Identify which cell holds the provided text, then report its (x, y) central coordinate. 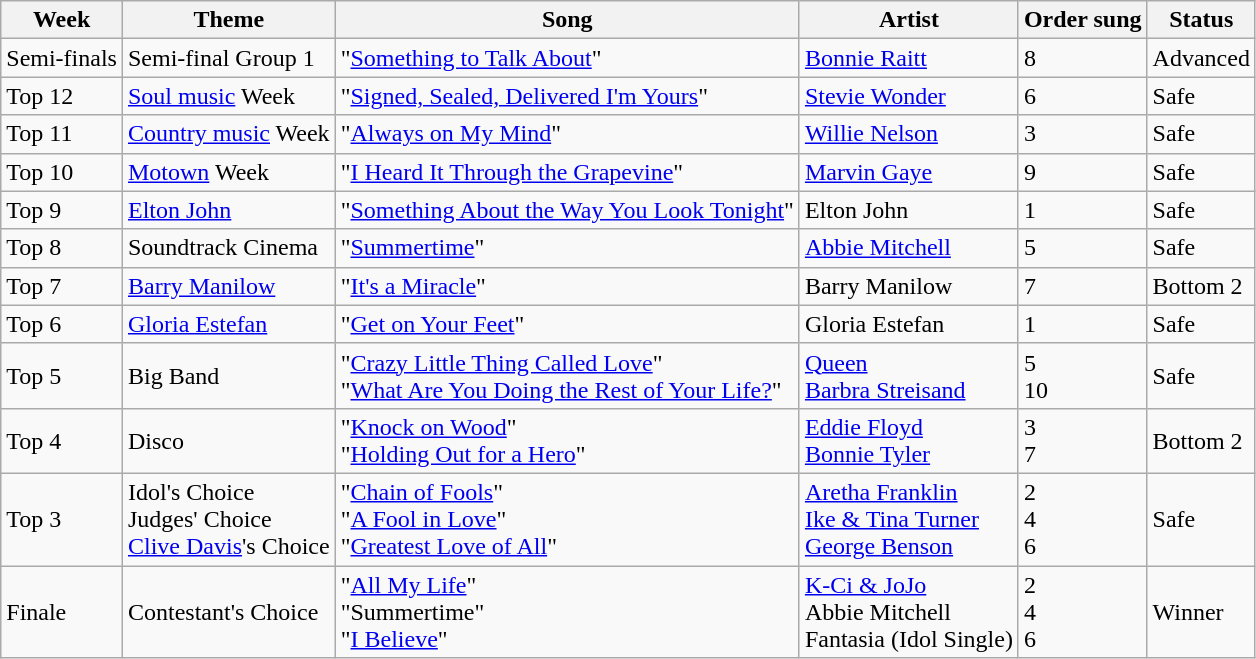
Top 4 (62, 440)
Marvin Gaye (908, 172)
Aretha FranklinIke & Tina TurnerGeorge Benson (908, 519)
Advanced (1201, 58)
Artist (908, 20)
QueenBarbra Streisand (908, 376)
"Something About the Way You Look Tonight" (567, 210)
Idol's ChoiceJudges' ChoiceClive Davis's Choice (228, 519)
Winner (1201, 612)
Contestant's Choice (228, 612)
8 (1082, 58)
Stevie Wonder (908, 96)
K-Ci & JoJoAbbie MitchellFantasia (Idol Single) (908, 612)
"Something to Talk About" (567, 58)
Semi-final Group 1 (228, 58)
"Always on My Mind" (567, 134)
Theme (228, 20)
Big Band (228, 376)
510 (1082, 376)
Motown Week (228, 172)
Country music Week (228, 134)
Status (1201, 20)
Semi-finals (62, 58)
Top 12 (62, 96)
Top 3 (62, 519)
9 (1082, 172)
Soul music Week (228, 96)
7 (1082, 286)
"It's a Miracle" (567, 286)
Week (62, 20)
"I Heard It Through the Grapevine" (567, 172)
Willie Nelson (908, 134)
Disco (228, 440)
Eddie FloydBonnie Tyler (908, 440)
5 (1082, 248)
"Summertime" (567, 248)
Top 10 (62, 172)
Top 7 (62, 286)
37 (1082, 440)
Top 6 (62, 324)
"Signed, Sealed, Delivered I'm Yours" (567, 96)
3 (1082, 134)
Order sung (1082, 20)
"Get on Your Feet" (567, 324)
6 (1082, 96)
Top 8 (62, 248)
"Chain of Fools""A Fool in Love""Greatest Love of All" (567, 519)
"Knock on Wood""Holding Out for a Hero" (567, 440)
Abbie Mitchell (908, 248)
Top 11 (62, 134)
Top 5 (62, 376)
"All My Life""Summertime""I Believe" (567, 612)
Bonnie Raitt (908, 58)
"Crazy Little Thing Called Love""What Are You Doing the Rest of Your Life?" (567, 376)
Top 9 (62, 210)
Soundtrack Cinema (228, 248)
Song (567, 20)
Finale (62, 612)
